From the cell containing the given text, extract its center point as (x, y) coordinate. 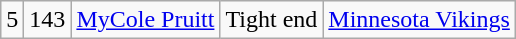
Tight end (272, 20)
MyCole Pruitt (146, 20)
Minnesota Vikings (420, 20)
143 (48, 20)
5 (12, 20)
